Extract the (x, y) coordinate from the center of the cell holding the provided text.  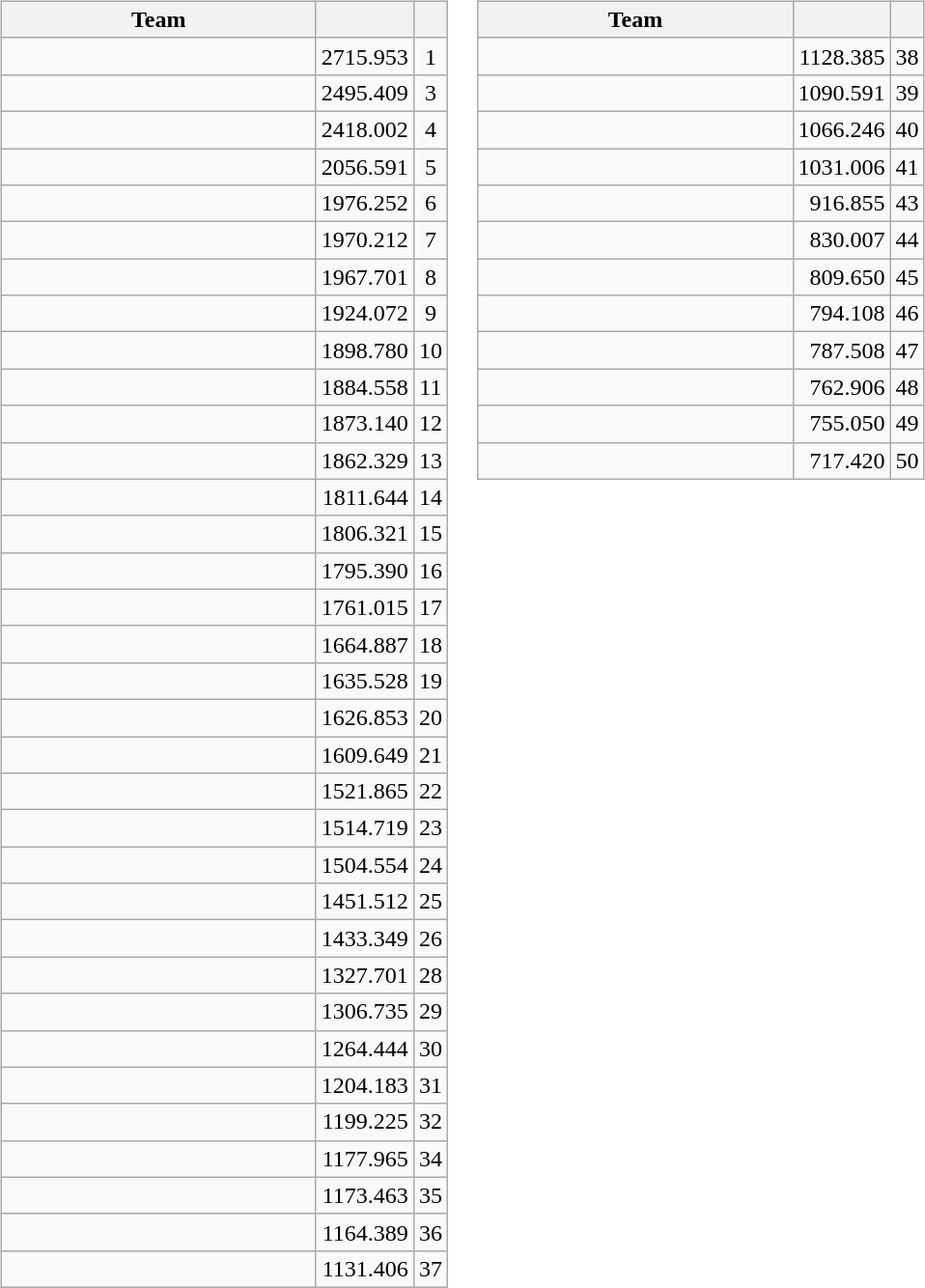
1635.528 (365, 681)
1811.644 (365, 497)
39 (908, 93)
1173.463 (365, 1195)
809.650 (842, 277)
9 (431, 314)
21 (431, 754)
762.906 (842, 387)
40 (908, 129)
1131.406 (365, 1269)
19 (431, 681)
18 (431, 644)
916.855 (842, 204)
30 (431, 1049)
20 (431, 717)
1164.389 (365, 1232)
35 (431, 1195)
31 (431, 1085)
2418.002 (365, 129)
1967.701 (365, 277)
5 (431, 167)
8 (431, 277)
4 (431, 129)
49 (908, 424)
24 (431, 865)
1 (431, 56)
26 (431, 938)
830.007 (842, 240)
1264.444 (365, 1049)
1204.183 (365, 1085)
10 (431, 350)
11 (431, 387)
1306.735 (365, 1012)
3 (431, 93)
1177.965 (365, 1159)
7 (431, 240)
1873.140 (365, 424)
1626.853 (365, 717)
43 (908, 204)
1066.246 (842, 129)
1806.321 (365, 534)
1761.015 (365, 607)
29 (431, 1012)
50 (908, 461)
44 (908, 240)
1976.252 (365, 204)
45 (908, 277)
48 (908, 387)
28 (431, 975)
15 (431, 534)
755.050 (842, 424)
23 (431, 828)
36 (431, 1232)
34 (431, 1159)
13 (431, 461)
1199.225 (365, 1122)
1898.780 (365, 350)
1451.512 (365, 902)
1970.212 (365, 240)
2495.409 (365, 93)
38 (908, 56)
1128.385 (842, 56)
717.420 (842, 461)
16 (431, 571)
46 (908, 314)
1433.349 (365, 938)
47 (908, 350)
2715.953 (365, 56)
1521.865 (365, 792)
1862.329 (365, 461)
794.108 (842, 314)
1514.719 (365, 828)
32 (431, 1122)
1031.006 (842, 167)
1090.591 (842, 93)
14 (431, 497)
25 (431, 902)
2056.591 (365, 167)
6 (431, 204)
41 (908, 167)
22 (431, 792)
37 (431, 1269)
1609.649 (365, 754)
12 (431, 424)
1924.072 (365, 314)
17 (431, 607)
1327.701 (365, 975)
1884.558 (365, 387)
1504.554 (365, 865)
1795.390 (365, 571)
1664.887 (365, 644)
787.508 (842, 350)
